Pinpoint the cell where the given text exists, returning its [X, Y] midpoint coordinate. 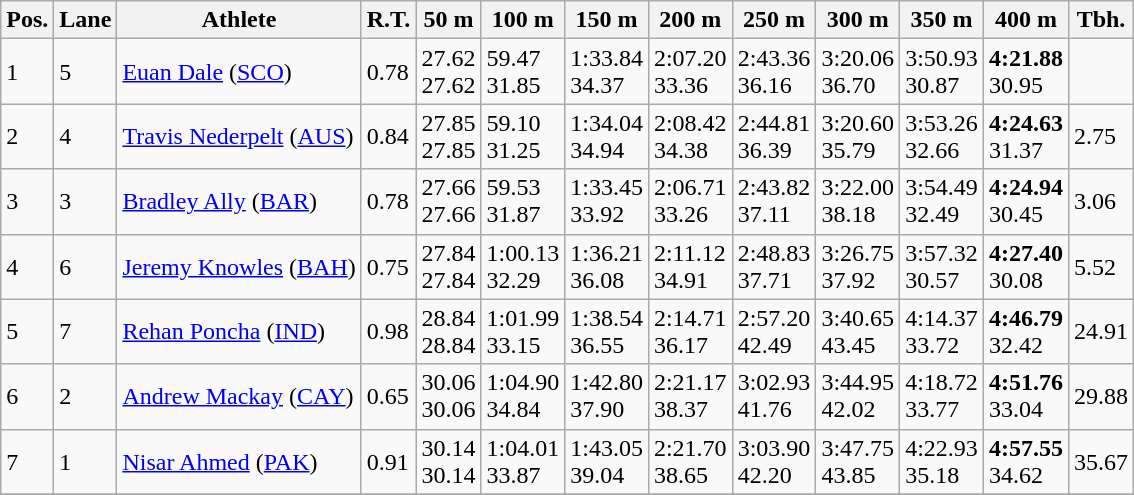
Pos. [28, 20]
1:42.8037.90 [607, 396]
1:43.0539.04 [607, 462]
Rehan Poncha (IND) [239, 332]
1:04.0133.87 [523, 462]
350 m [942, 20]
2:14.7136.17 [690, 332]
1:01.9933.15 [523, 332]
0.65 [388, 396]
2:43.8237.11 [774, 202]
2:21.1738.37 [690, 396]
2:57.2042.49 [774, 332]
250 m [774, 20]
4:22.9335.18 [942, 462]
0.84 [388, 136]
1:33.4533.92 [607, 202]
Athlete [239, 20]
3:20.0636.70 [858, 72]
3:53.2632.66 [942, 136]
0.75 [388, 266]
30.1430.14 [448, 462]
27.8427.84 [448, 266]
300 m [858, 20]
Travis Nederpelt (AUS) [239, 136]
4:14.3733.72 [942, 332]
2:07.2033.36 [690, 72]
3:47.7543.85 [858, 462]
2:43.3636.16 [774, 72]
1:34.0434.94 [607, 136]
29.88 [1100, 396]
3:26.7537.92 [858, 266]
3:03.9042.20 [774, 462]
2:06.7133.26 [690, 202]
59.1031.25 [523, 136]
150 m [607, 20]
100 m [523, 20]
3.06 [1100, 202]
27.6627.66 [448, 202]
Tbh. [1100, 20]
59.5331.87 [523, 202]
Lane [86, 20]
2:21.7038.65 [690, 462]
30.0630.06 [448, 396]
4:18.7233.77 [942, 396]
50 m [448, 20]
3:20.6035.79 [858, 136]
4:51.7633.04 [1026, 396]
4:21.8830.95 [1026, 72]
3:02.9341.76 [774, 396]
Andrew Mackay (CAY) [239, 396]
Jeremy Knowles (BAH) [239, 266]
4:46.7932.42 [1026, 332]
28.8428.84 [448, 332]
0.98 [388, 332]
0.91 [388, 462]
4:24.6331.37 [1026, 136]
35.67 [1100, 462]
2.75 [1100, 136]
3:50.9330.87 [942, 72]
59.4731.85 [523, 72]
2:11.1234.91 [690, 266]
Bradley Ally (BAR) [239, 202]
24.91 [1100, 332]
1:00.1332.29 [523, 266]
200 m [690, 20]
1:38.5436.55 [607, 332]
3:44.9542.02 [858, 396]
400 m [1026, 20]
4:24.9430.45 [1026, 202]
1:36.2136.08 [607, 266]
2:44.8136.39 [774, 136]
1:04.9034.84 [523, 396]
5.52 [1100, 266]
27.6227.62 [448, 72]
4:27.4030.08 [1026, 266]
27.8527.85 [448, 136]
3:54.4932.49 [942, 202]
3:57.3230.57 [942, 266]
2:08.4234.38 [690, 136]
3:40.6543.45 [858, 332]
Nisar Ahmed (PAK) [239, 462]
3:22.0038.18 [858, 202]
R.T. [388, 20]
1:33.8434.37 [607, 72]
2:48.8337.71 [774, 266]
Euan Dale (SCO) [239, 72]
4:57.5534.62 [1026, 462]
